For the text-containing cell, return its midpoint in (X, Y) coordinate format. 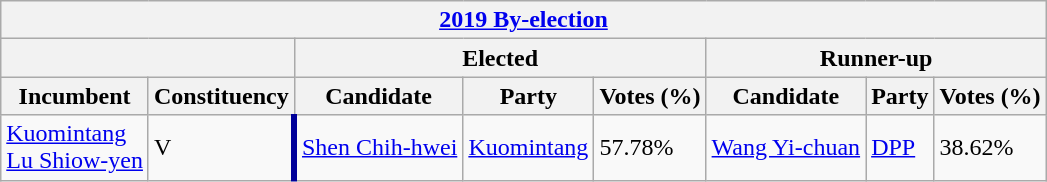
Elected (500, 58)
KuomintangLu Shiow-yen (75, 148)
Shen Chih-hwei (378, 148)
DPP (900, 148)
Runner-up (876, 58)
Kuomintang (528, 148)
57.78% (650, 148)
V (221, 148)
Incumbent (75, 96)
38.62% (990, 148)
2019 By-election (524, 20)
Constituency (221, 96)
Wang Yi-chuan (786, 148)
